Extract the (X, Y) coordinate from the center of the cell holding the provided text.  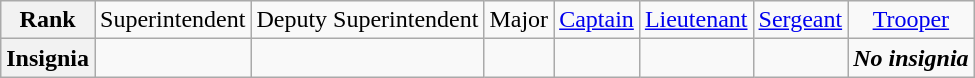
Sergeant (800, 20)
Rank (48, 20)
No insignia (911, 58)
Lieutenant (696, 20)
Superintendent (173, 20)
Trooper (911, 20)
Captain (597, 20)
Insignia (48, 58)
Major (519, 20)
Deputy Superintendent (368, 20)
